Locate the cell with the specified text and output its (X, Y) center coordinate. 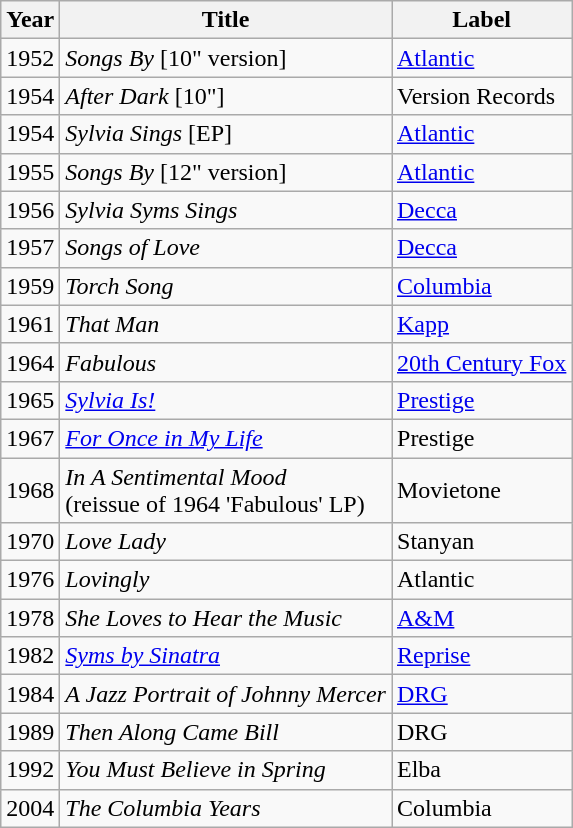
You Must Believe in Spring (226, 770)
Reprise (482, 656)
1982 (30, 656)
Version Records (482, 96)
1957 (30, 248)
That Man (226, 324)
Sylvia Sings [EP] (226, 134)
1964 (30, 362)
1956 (30, 210)
Title (226, 20)
1978 (30, 618)
Stanyan (482, 542)
1965 (30, 400)
1992 (30, 770)
The Columbia Years (226, 808)
Songs of Love (226, 248)
Elba (482, 770)
Lovingly (226, 580)
Songs By [10" version] (226, 58)
Kapp (482, 324)
1955 (30, 172)
Songs By [12" version] (226, 172)
In A Sentimental Mood(reissue of 1964 'Fabulous' LP) (226, 490)
A&M (482, 618)
2004 (30, 808)
Sylvia Syms Sings (226, 210)
After Dark [10"] (226, 96)
Year (30, 20)
1970 (30, 542)
1952 (30, 58)
Torch Song (226, 286)
Syms by Sinatra (226, 656)
Label (482, 20)
Movietone (482, 490)
1968 (30, 490)
20th Century Fox (482, 362)
1961 (30, 324)
Sylvia Is! (226, 400)
1984 (30, 694)
Then Along Came Bill (226, 732)
She Loves to Hear the Music (226, 618)
1967 (30, 438)
Love Lady (226, 542)
1976 (30, 580)
For Once in My Life (226, 438)
Fabulous (226, 362)
1989 (30, 732)
A Jazz Portrait of Johnny Mercer (226, 694)
1959 (30, 286)
